Pinpoint the cell where the given text exists, returning its [X, Y] midpoint coordinate. 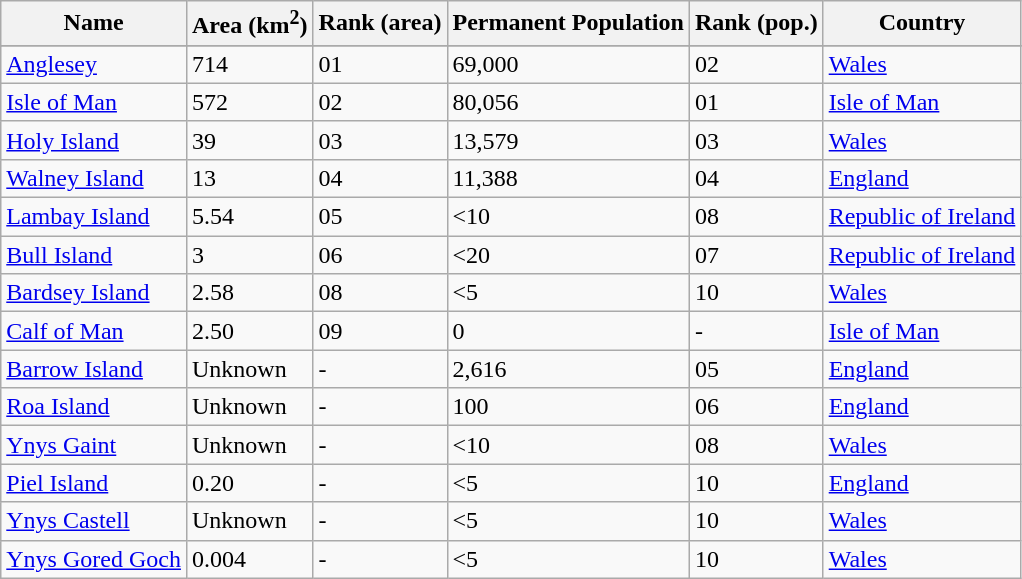
0.004 [250, 559]
13 [250, 178]
Barrow Island [94, 369]
Permanent Population [568, 24]
0 [568, 331]
80,056 [568, 102]
Ynys Castell [94, 521]
572 [250, 102]
2,616 [568, 369]
<20 [568, 255]
Rank (area) [380, 24]
2.58 [250, 293]
07 [756, 255]
Ynys Gaint [94, 445]
13,579 [568, 140]
69,000 [568, 64]
100 [568, 407]
09 [380, 331]
Roa Island [94, 407]
Country [922, 24]
Piel Island [94, 483]
Anglesey [94, 64]
39 [250, 140]
0.20 [250, 483]
Area (km2) [250, 24]
Bardsey Island [94, 293]
5.54 [250, 217]
Ynys Gored Goch [94, 559]
Calf of Man [94, 331]
Lambay Island [94, 217]
3 [250, 255]
Rank (pop.) [756, 24]
11,388 [568, 178]
714 [250, 64]
2.50 [250, 331]
Name [94, 24]
Walney Island [94, 178]
Bull Island [94, 255]
Holy Island [94, 140]
